Search for the cell housing the specified text and yield its (x, y) center coordinate. 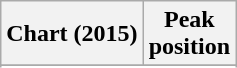
Peakposition (189, 34)
Chart (2015) (72, 34)
